Return (X, Y) of the center of cell containing provided text 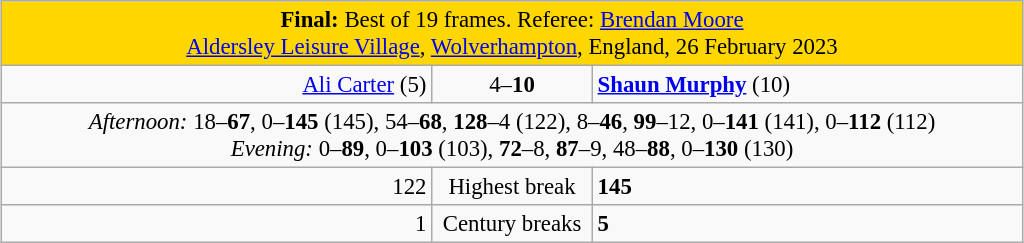
5 (808, 224)
1 (216, 224)
Final: Best of 19 frames. Referee: Brendan Moore Aldersley Leisure Village, Wolverhampton, England, 26 February 2023 (512, 34)
Ali Carter (5) (216, 85)
4–10 (512, 85)
145 (808, 187)
Century breaks (512, 224)
Shaun Murphy (10) (808, 85)
122 (216, 187)
Highest break (512, 187)
Afternoon: 18–67, 0–145 (145), 54–68, 128–4 (122), 8–46, 99–12, 0–141 (141), 0–112 (112) Evening: 0–89, 0–103 (103), 72–8, 87–9, 48–88, 0–130 (130) (512, 136)
